Provide the (X, Y) coordinate of the cell's center where the given text is located.  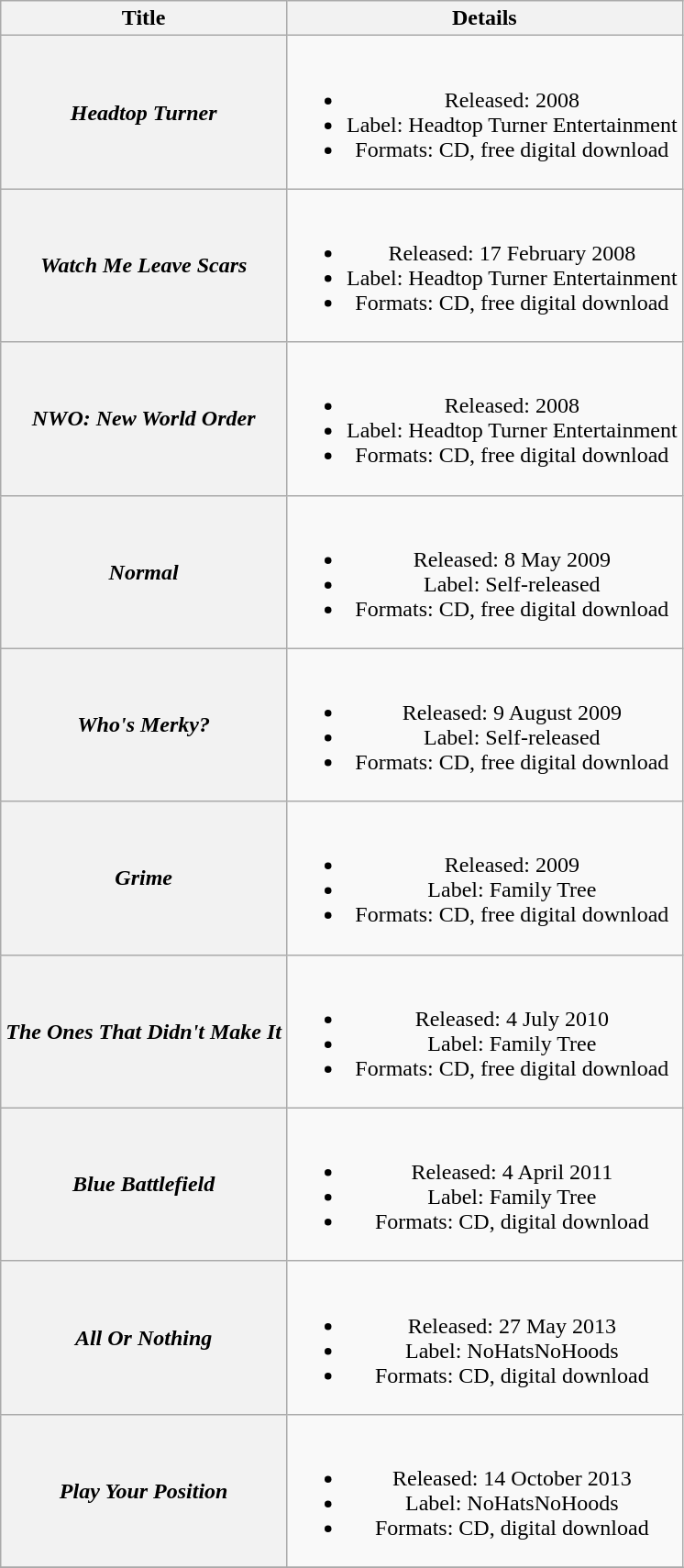
All Or Nothing (144, 1337)
Headtop Turner (144, 112)
Released: 27 May 2013Label: NoHatsNoHoodsFormats: CD, digital download (485, 1337)
Who's Merky? (144, 724)
NWO: New World Order (144, 418)
Released: 9 August 2009Label: Self-releasedFormats: CD, free digital download (485, 724)
The Ones That Didn't Make It (144, 1031)
Released: 17 February 2008Label: Headtop Turner EntertainmentFormats: CD, free digital download (485, 266)
Released: 14 October 2013Label: NoHatsNoHoodsFormats: CD, digital download (485, 1491)
Watch Me Leave Scars (144, 266)
Released: 4 July 2010Label: Family TreeFormats: CD, free digital download (485, 1031)
Blue Battlefield (144, 1185)
Grime (144, 878)
Play Your Position (144, 1491)
Title (144, 18)
Normal (144, 572)
Details (485, 18)
Released: 8 May 2009Label: Self-releasedFormats: CD, free digital download (485, 572)
Released: 2009Label: Family TreeFormats: CD, free digital download (485, 878)
Released: 4 April 2011Label: Family TreeFormats: CD, digital download (485, 1185)
